Extract the (x, y) coordinate from the center of the cell holding the provided text.  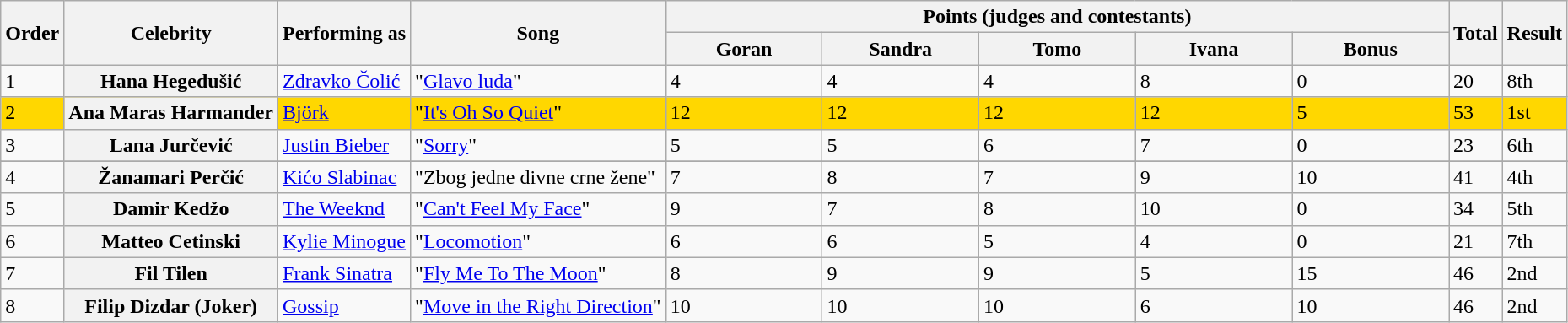
Sandra (901, 49)
20 (1476, 81)
5th (1534, 209)
"Can't Feel My Face" (538, 209)
8th (1534, 81)
"Move in the Right Direction" (538, 305)
15 (1371, 273)
"It's Oh So Quiet" (538, 113)
Lana Jurčević (171, 145)
Tomo (1058, 49)
Ana Maras Harmander (171, 113)
Order (32, 33)
21 (1476, 241)
Ivana (1214, 49)
Justin Bieber (344, 145)
3 (32, 145)
Damir Kedžo (171, 209)
Points (judges and contestants) (1057, 17)
Kylie Minogue (344, 241)
"Sorry" (538, 145)
Song (538, 33)
Gossip (344, 305)
Bonus (1371, 49)
Hana Hegedušić (171, 81)
Žanamari Perčić (171, 177)
Goran (744, 49)
Zdravko Čolić (344, 81)
Matteo Cetinski (171, 241)
Frank Sinatra (344, 273)
Fil Tilen (171, 273)
34 (1476, 209)
41 (1476, 177)
"Glavo luda" (538, 81)
"Fly Me To The Moon" (538, 273)
53 (1476, 113)
Performing as (344, 33)
Björk (344, 113)
7th (1534, 241)
Result (1534, 33)
1st (1534, 113)
Kićo Slabinac (344, 177)
4th (1534, 177)
The Weeknd (344, 209)
"Zbog jedne divne crne žene" (538, 177)
Total (1476, 33)
1 (32, 81)
6th (1534, 145)
23 (1476, 145)
Celebrity (171, 33)
Filip Dizdar (Joker) (171, 305)
2 (32, 113)
"Locomotion" (538, 241)
